Extract the [X, Y] coordinate from the center of the cell holding the provided text.  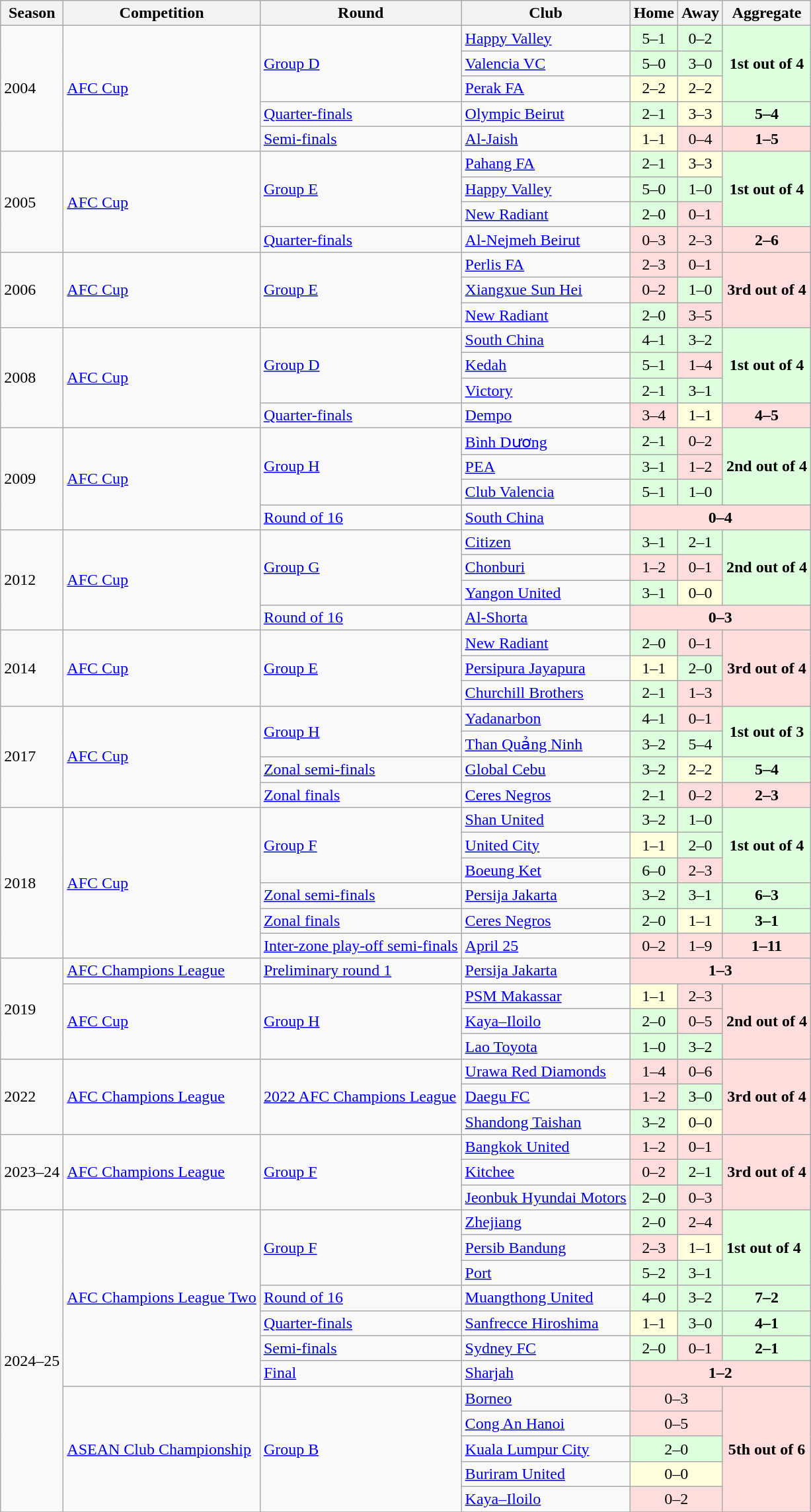
6–3 [767, 895]
5–2 [654, 1273]
Al-Jaish [546, 139]
Boeung Ket [546, 870]
Persib Bandung [546, 1248]
4–5 [767, 416]
Than Quảng Ninh [546, 744]
Victory [546, 391]
Sydney FC [546, 1348]
3–4 [654, 416]
Muangthong United [546, 1298]
Churchill Brothers [546, 693]
Round [361, 13]
0–6 [701, 1071]
PEA [546, 467]
ASEAN Club Championship [162, 1449]
Club Valencia [546, 492]
Cong An Hanoi [546, 1423]
Aggregate [767, 13]
Away [701, 13]
2012 [32, 580]
Daegu FC [546, 1096]
2–4 [701, 1223]
Kuala Lumpur City [546, 1449]
Urawa Red Diamonds [546, 1071]
Citizen [546, 543]
Global Cebu [546, 770]
Borneo [546, 1398]
2017 [32, 757]
Chonburi [546, 568]
Home [654, 13]
Sanfrecce Hiroshima [546, 1323]
Dempo [546, 416]
3–5 [701, 315]
Bangkok United [546, 1147]
Competition [162, 13]
Lao Toyota [546, 1046]
Al-Nejmeh Beirut [546, 239]
2023–24 [32, 1172]
2018 [32, 883]
Bình Dương [546, 441]
1–9 [701, 946]
2006 [32, 289]
Buriram United [546, 1474]
7–2 [767, 1298]
Yangon United [546, 593]
Group B [361, 1449]
Persipura Jayapura [546, 668]
2024–25 [32, 1361]
Group G [361, 568]
1–5 [767, 139]
Kedah [546, 365]
2–6 [767, 239]
2009 [32, 479]
1st out of 3 [767, 732]
Valencia VC [546, 63]
Kitchee [546, 1172]
Yadanarbon [546, 718]
Preliminary round 1 [361, 971]
April 25 [546, 946]
2022 AFC Champions League [361, 1096]
Zhejiang [546, 1223]
2022 [32, 1096]
2004 [32, 89]
2014 [32, 668]
PSM Makassar [546, 996]
Shan United [546, 820]
AFC Champions League Two [162, 1298]
6–0 [654, 870]
2019 [32, 1008]
Season [32, 13]
Al-Shorta [546, 618]
Port [546, 1273]
Perak FA [546, 89]
Final [361, 1373]
5th out of 6 [767, 1449]
Perlis FA [546, 264]
2008 [32, 378]
Pahang FA [546, 164]
Xiangxue Sun Hei [546, 289]
2005 [32, 202]
Inter-zone play-off semi-finals [361, 946]
Olympic Beirut [546, 114]
4–0 [654, 1298]
United City [546, 845]
Club [546, 13]
Shandong Taishan [546, 1121]
1–11 [767, 946]
Jeonbuk Hyundai Motors [546, 1197]
Sharjah [546, 1373]
